Provide the (X, Y) coordinate of the cell's center where the given text is located.  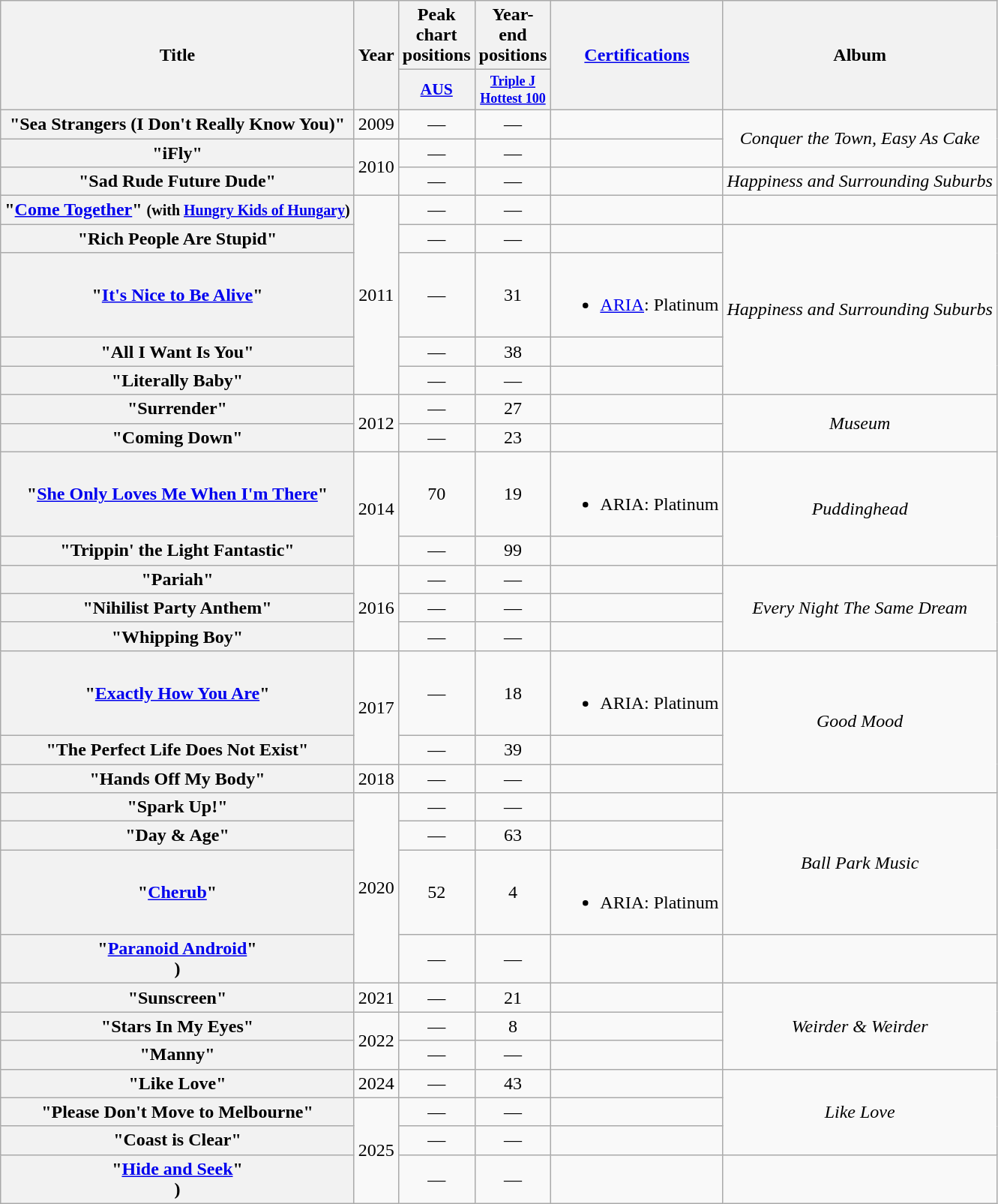
Good Mood (860, 722)
"Pariah" (177, 579)
31 (513, 296)
2018 (376, 779)
"Exactly How You Are" (177, 693)
Every Night The Same Dream (860, 608)
"Day & Age" (177, 836)
2016 (376, 608)
Weirder & Weirder (860, 1026)
"Come Together" (with Hungry Kids of Hungary) (177, 210)
"Hide and Seek") (177, 1179)
Year-end positions (513, 35)
"Sea Strangers (I Don't Really Know You)" (177, 124)
"Please Don't Move to Melbourne" (177, 1112)
Year (376, 56)
"Paranoid Android") (177, 959)
27 (513, 409)
8 (513, 1026)
19 (513, 494)
"Literally Baby" (177, 380)
2012 (376, 423)
"Nihilist Party Anthem" (177, 608)
"Surrender" (177, 409)
2010 (376, 167)
Triple JHottest 100 (513, 90)
21 (513, 998)
"Manny" (177, 1055)
"Trippin' the Light Fantastic" (177, 551)
63 (513, 836)
2014 (376, 509)
4 (513, 893)
Title (177, 56)
Certifications (637, 56)
"Sad Rude Future Dude" (177, 182)
"Rich People Are Stupid" (177, 239)
2025 (376, 1151)
Album (860, 56)
2024 (376, 1083)
Like Love (860, 1112)
"iFly" (177, 153)
Museum (860, 423)
"Coming Down" (177, 437)
Peak chart positions (436, 35)
43 (513, 1083)
"Whipping Boy" (177, 636)
"She Only Loves Me When I'm There" (177, 494)
2020 (376, 888)
2022 (376, 1040)
23 (513, 437)
"It's Nice to Be Alive" (177, 296)
"The Perfect Life Does Not Exist" (177, 749)
2021 (376, 998)
"Like Love" (177, 1083)
"Sunscreen" (177, 998)
"Stars In My Eyes" (177, 1026)
18 (513, 693)
2017 (376, 707)
"Coast is Clear" (177, 1140)
70 (436, 494)
"Cherub" (177, 893)
"Hands Off My Body" (177, 779)
39 (513, 749)
2011 (376, 296)
Ball Park Music (860, 864)
52 (436, 893)
AUS (436, 90)
"All I Want Is You" (177, 352)
38 (513, 352)
2009 (376, 124)
Conquer the Town, Easy As Cake (860, 138)
"Spark Up!" (177, 807)
Puddinghead (860, 509)
99 (513, 551)
